Find where the given text appears and provide that cell's center as (x, y) coordinate. 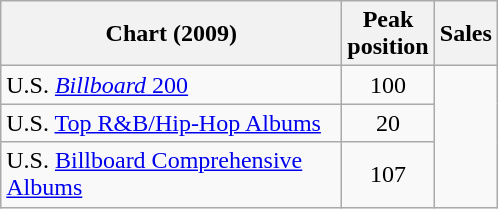
U.S. Billboard Comprehensive Albums (172, 174)
20 (388, 123)
107 (388, 174)
100 (388, 85)
Sales (466, 34)
U.S. Top R&B/Hip-Hop Albums (172, 123)
Peakposition (388, 34)
Chart (2009) (172, 34)
U.S. Billboard 200 (172, 85)
